Pinpoint the cell where the given text exists, returning its (X, Y) midpoint coordinate. 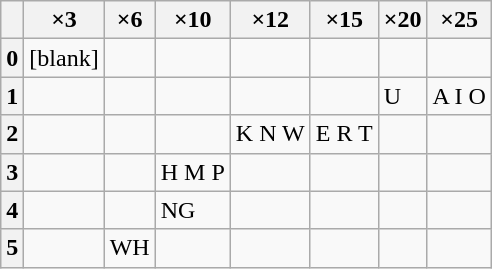
WH (130, 248)
×25 (459, 20)
×15 (344, 20)
NG (192, 210)
×10 (192, 20)
E R T (344, 134)
5 (12, 248)
2 (12, 134)
×6 (130, 20)
U (402, 96)
3 (12, 172)
[blank] (64, 58)
4 (12, 210)
K N W (270, 134)
A I O (459, 96)
H M P (192, 172)
×3 (64, 20)
×12 (270, 20)
×20 (402, 20)
1 (12, 96)
0 (12, 58)
